Return [X, Y] of the center of cell containing provided text 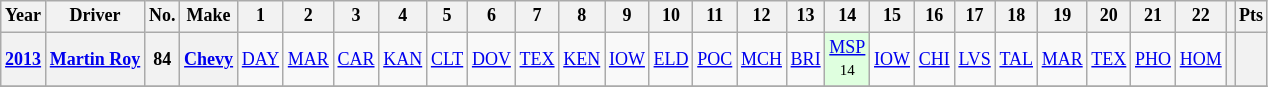
13 [806, 16]
5 [448, 16]
CHI [934, 59]
DOV [492, 59]
19 [1062, 16]
3 [356, 16]
Pts [1252, 16]
Chevy [209, 59]
POC [715, 59]
MSP14 [848, 59]
2013 [24, 59]
18 [1016, 16]
Martin Roy [94, 59]
12 [762, 16]
PHO [1154, 59]
21 [1154, 16]
2 [308, 16]
20 [1109, 16]
7 [537, 16]
CAR [356, 59]
HOM [1200, 59]
KEN [582, 59]
1 [260, 16]
17 [974, 16]
Year [24, 16]
16 [934, 16]
DAY [260, 59]
No. [162, 16]
15 [892, 16]
LVS [974, 59]
KAN [403, 59]
14 [848, 16]
84 [162, 59]
6 [492, 16]
Driver [94, 16]
8 [582, 16]
9 [628, 16]
10 [671, 16]
TAL [1016, 59]
4 [403, 16]
22 [1200, 16]
CLT [448, 59]
11 [715, 16]
ELD [671, 59]
MCH [762, 59]
BRI [806, 59]
Make [209, 16]
